Provide the (X, Y) coordinate of the cell's center where the given text is located.  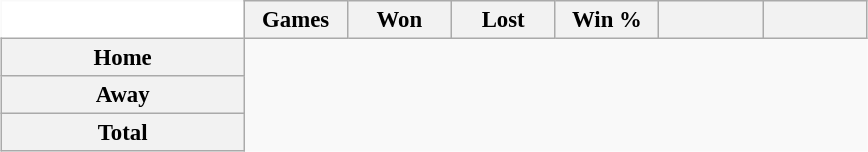
Total (123, 133)
Home (123, 58)
Away (123, 95)
Won (399, 20)
Games (296, 20)
Lost (503, 20)
Win % (607, 20)
